Capture the cell that displays the provided text and extract its [X, Y] central coordinate. 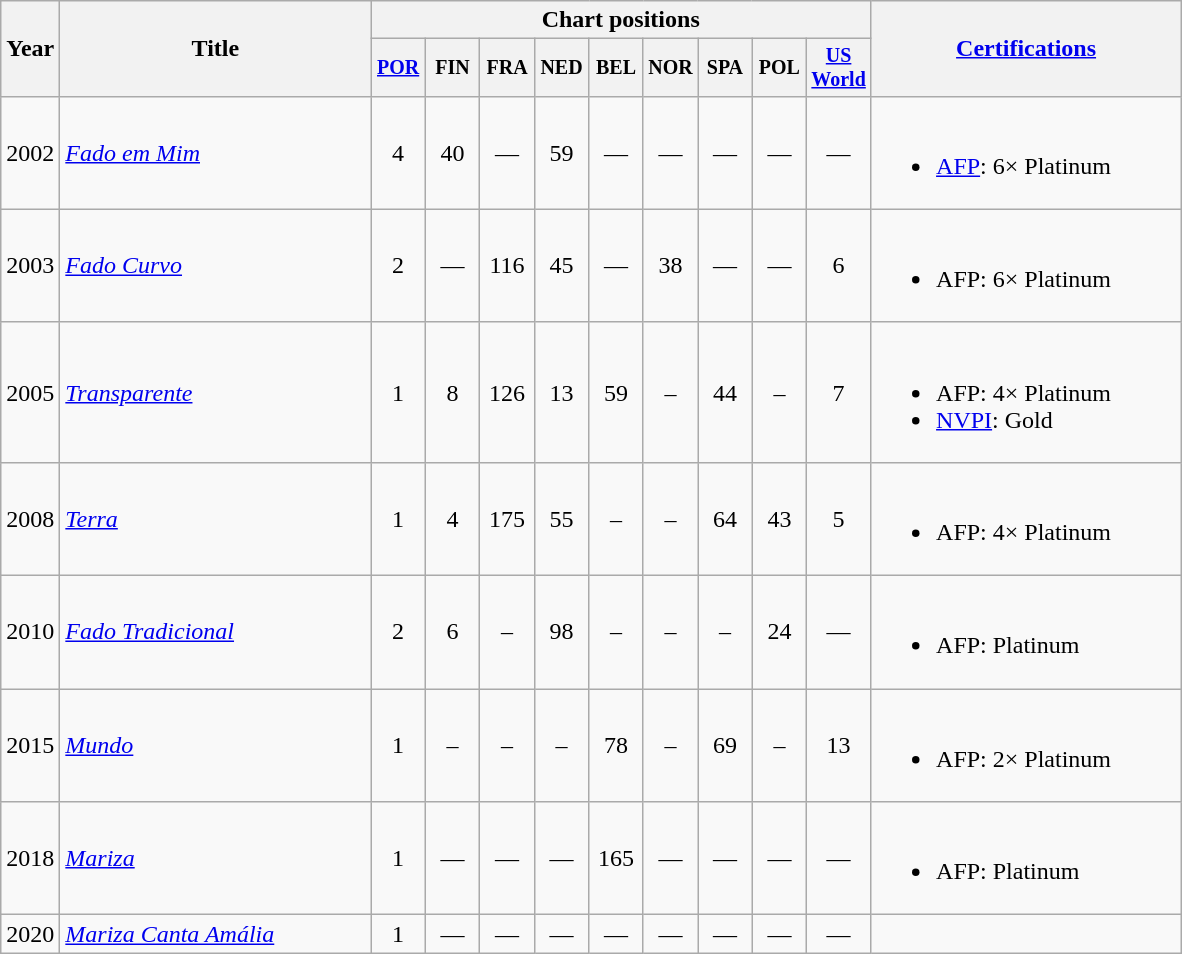
78 [616, 746]
116 [507, 266]
Year [30, 49]
126 [507, 392]
5 [839, 518]
Mariza [216, 858]
2005 [30, 392]
98 [561, 632]
55 [561, 518]
Fado Tradicional [216, 632]
NED [561, 68]
NOR [670, 68]
64 [725, 518]
40 [452, 152]
43 [779, 518]
8 [452, 392]
7 [839, 392]
Fado em Mim [216, 152]
Transparente [216, 392]
AFP: 2× Platinum [1026, 746]
69 [725, 746]
BEL [616, 68]
USWorld [839, 68]
Certifications [1026, 49]
2008 [30, 518]
Title [216, 49]
175 [507, 518]
Fado Curvo [216, 266]
SPA [725, 68]
Mundo [216, 746]
2015 [30, 746]
2018 [30, 858]
POR [398, 68]
2003 [30, 266]
2010 [30, 632]
POL [779, 68]
AFP: 4× PlatinumNVPI: Gold [1026, 392]
FIN [452, 68]
FRA [507, 68]
AFP: 4× Platinum [1026, 518]
24 [779, 632]
45 [561, 266]
165 [616, 858]
2020 [30, 934]
38 [670, 266]
Mariza Canta Amália [216, 934]
2002 [30, 152]
Chart positions [621, 20]
Terra [216, 518]
44 [725, 392]
